Return the (x, y) coordinate for the center point of the cell that contains the specified text.  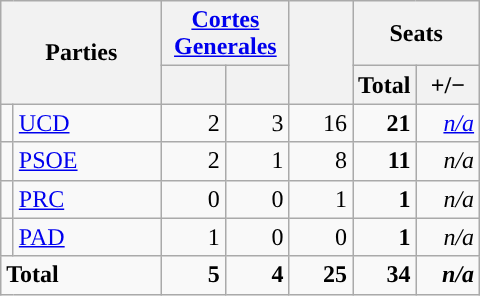
3 (257, 123)
21 (384, 123)
8 (321, 161)
UCD (87, 123)
PAD (87, 237)
25 (321, 275)
Parties (82, 52)
Cortes Generales (226, 34)
PSOE (87, 161)
11 (384, 161)
34 (384, 275)
Seats (416, 34)
5 (194, 275)
+/− (448, 85)
4 (257, 275)
16 (321, 123)
PRC (87, 199)
